Search for the cell housing the specified text and yield its [x, y] center coordinate. 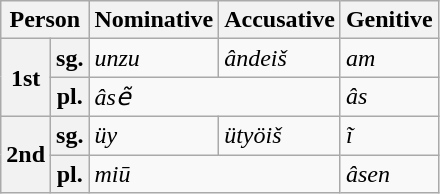
âsẽ [214, 97]
Accusative [280, 20]
ĩ [389, 135]
unzu [154, 58]
1st [26, 78]
am [389, 58]
Genitive [389, 20]
2nd [26, 154]
üy [154, 135]
âsen [389, 173]
miū [214, 173]
Person [45, 20]
âs [389, 97]
ândeiš [280, 58]
ütyöiš [280, 135]
Nominative [154, 20]
